Determine the (x, y) coordinate at the center of the cell enclosing the given text.  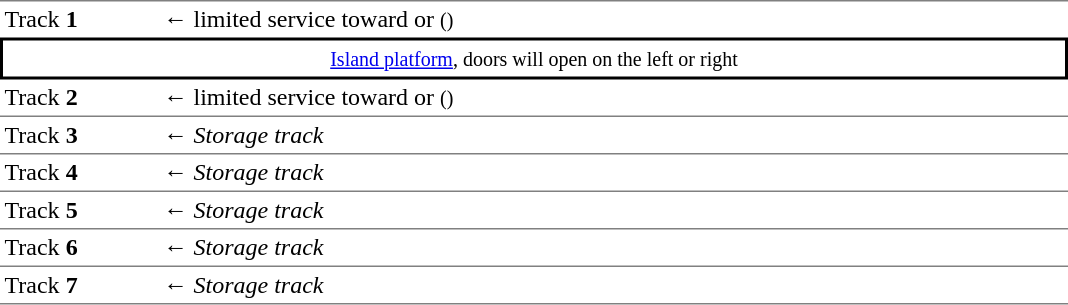
Track 4 (80, 173)
Track 3 (80, 136)
Track 5 (80, 211)
Track 7 (80, 286)
Track 1 (80, 19)
Track 6 (80, 249)
Track 2 (80, 99)
Island platform, doors will open on the left or right (534, 59)
